For the text-containing cell, return its midpoint in (X, Y) coordinate format. 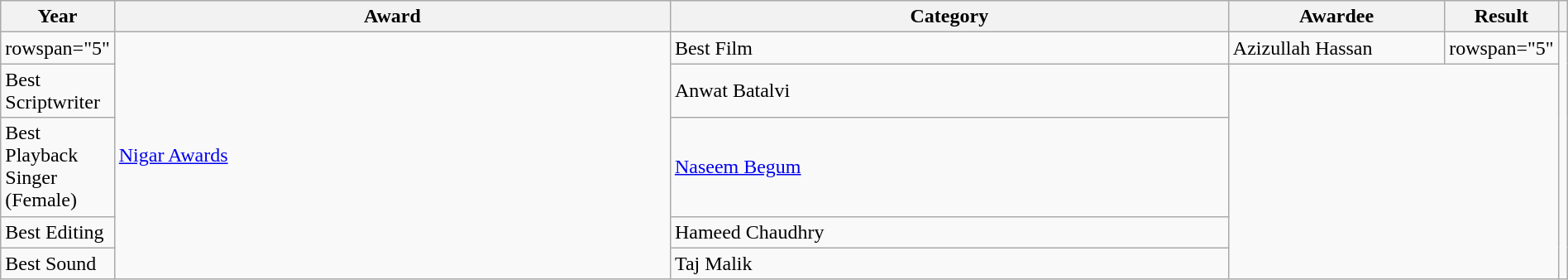
Awardee (1336, 17)
Nigar Awards (392, 156)
Hameed Chaudhry (949, 232)
Anwat Batalvi (949, 91)
Best Scriptwriter (58, 91)
Award (392, 17)
Result (1502, 17)
Best Playback Singer (Female) (58, 167)
Best Sound (58, 263)
Year (58, 17)
Category (949, 17)
Naseem Begum (949, 167)
Best Film (949, 48)
Best Editing (58, 232)
Taj Malik (949, 263)
Azizullah Hassan (1336, 48)
